Determine the (X, Y) coordinate at the center of the cell enclosing the given text.  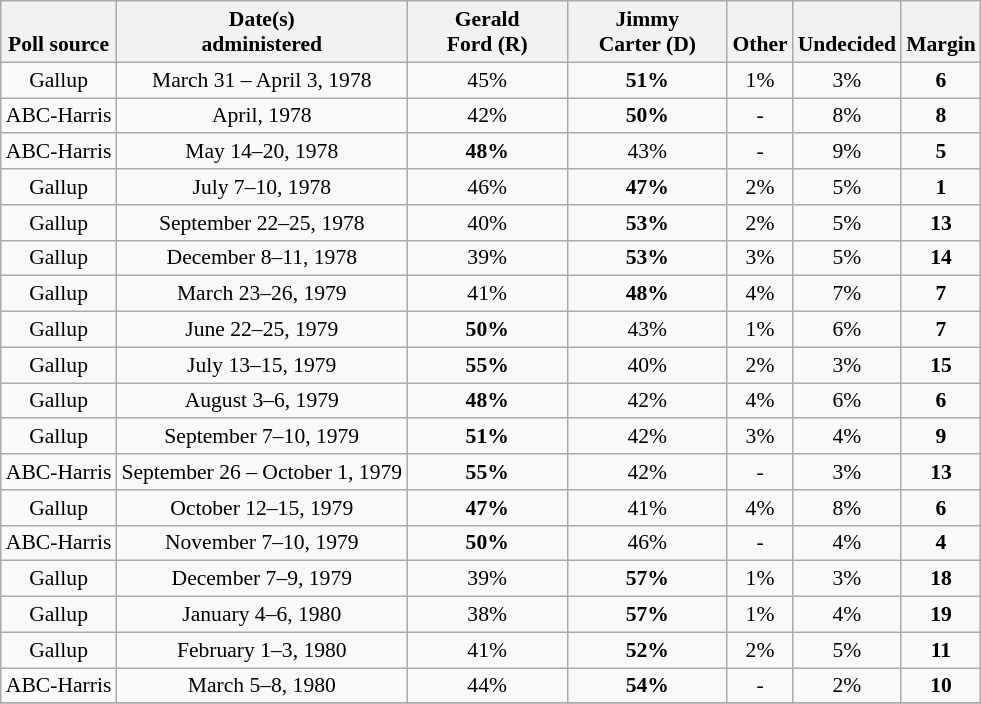
18 (941, 579)
March 31 – April 3, 1978 (262, 80)
11 (941, 650)
4 (941, 543)
August 3–6, 1979 (262, 401)
54% (647, 686)
7% (847, 294)
8 (941, 116)
15 (941, 365)
September 22–25, 1978 (262, 223)
Poll source (59, 32)
September 26 – October 1, 1979 (262, 472)
JimmyCarter (D) (647, 32)
Margin (941, 32)
March 5–8, 1980 (262, 686)
38% (487, 615)
Date(s)administered (262, 32)
May 14–20, 1978 (262, 152)
July 13–15, 1979 (262, 365)
January 4–6, 1980 (262, 615)
July 7–10, 1978 (262, 187)
44% (487, 686)
Other (760, 32)
Undecided (847, 32)
April, 1978 (262, 116)
10 (941, 686)
1 (941, 187)
October 12–15, 1979 (262, 508)
February 1–3, 1980 (262, 650)
19 (941, 615)
5 (941, 152)
14 (941, 258)
9% (847, 152)
March 23–26, 1979 (262, 294)
45% (487, 80)
September 7–10, 1979 (262, 437)
52% (647, 650)
December 7–9, 1979 (262, 579)
June 22–25, 1979 (262, 330)
November 7–10, 1979 (262, 543)
GeraldFord (R) (487, 32)
9 (941, 437)
December 8–11, 1978 (262, 258)
